Determine the [X, Y] coordinate at the center of the cell enclosing the given text.  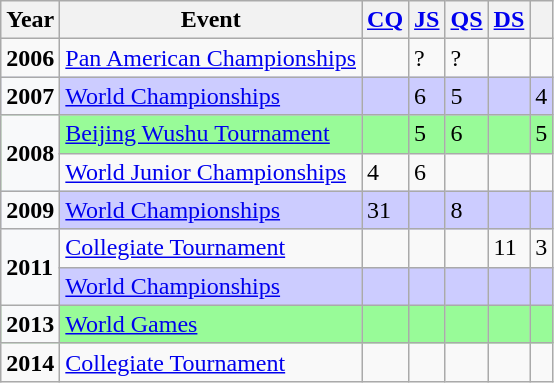
JS [427, 20]
2011 [30, 267]
11 [509, 248]
Pan American Championships [211, 58]
2008 [30, 153]
Beijing Wushu Tournament [211, 134]
QS [466, 20]
2006 [30, 58]
World Games [211, 324]
CQ [386, 20]
Event [211, 20]
3 [542, 248]
2014 [30, 362]
2013 [30, 324]
2009 [30, 210]
DS [509, 20]
World Junior Championships [211, 172]
8 [466, 210]
2007 [30, 96]
Year [30, 20]
31 [386, 210]
